Pinpoint the cell where the given text exists, returning its (x, y) midpoint coordinate. 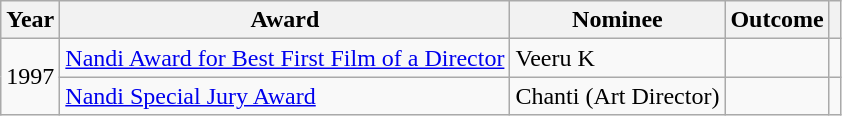
Chanti (Art Director) (618, 96)
Award (285, 20)
Nandi Award for Best First Film of a Director (285, 58)
1997 (30, 77)
Year (30, 20)
Nominee (618, 20)
Veeru K (618, 58)
Outcome (777, 20)
Nandi Special Jury Award (285, 96)
